Scan for the cell matching the given text and deliver its [X, Y] coordinate at center. 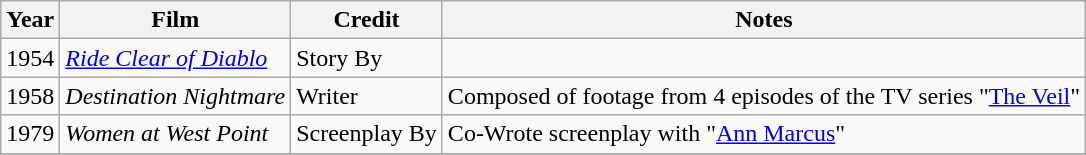
1979 [30, 134]
Destination Nightmare [176, 96]
Story By [367, 58]
Credit [367, 20]
Notes [764, 20]
Composed of footage from 4 episodes of the TV series "The Veil" [764, 96]
Year [30, 20]
Co-Wrote screenplay with "Ann Marcus" [764, 134]
Women at West Point [176, 134]
Writer [367, 96]
Screenplay By [367, 134]
1958 [30, 96]
Film [176, 20]
Ride Clear of Diablo [176, 58]
1954 [30, 58]
